Identify which cell holds the provided text, then report its (X, Y) central coordinate. 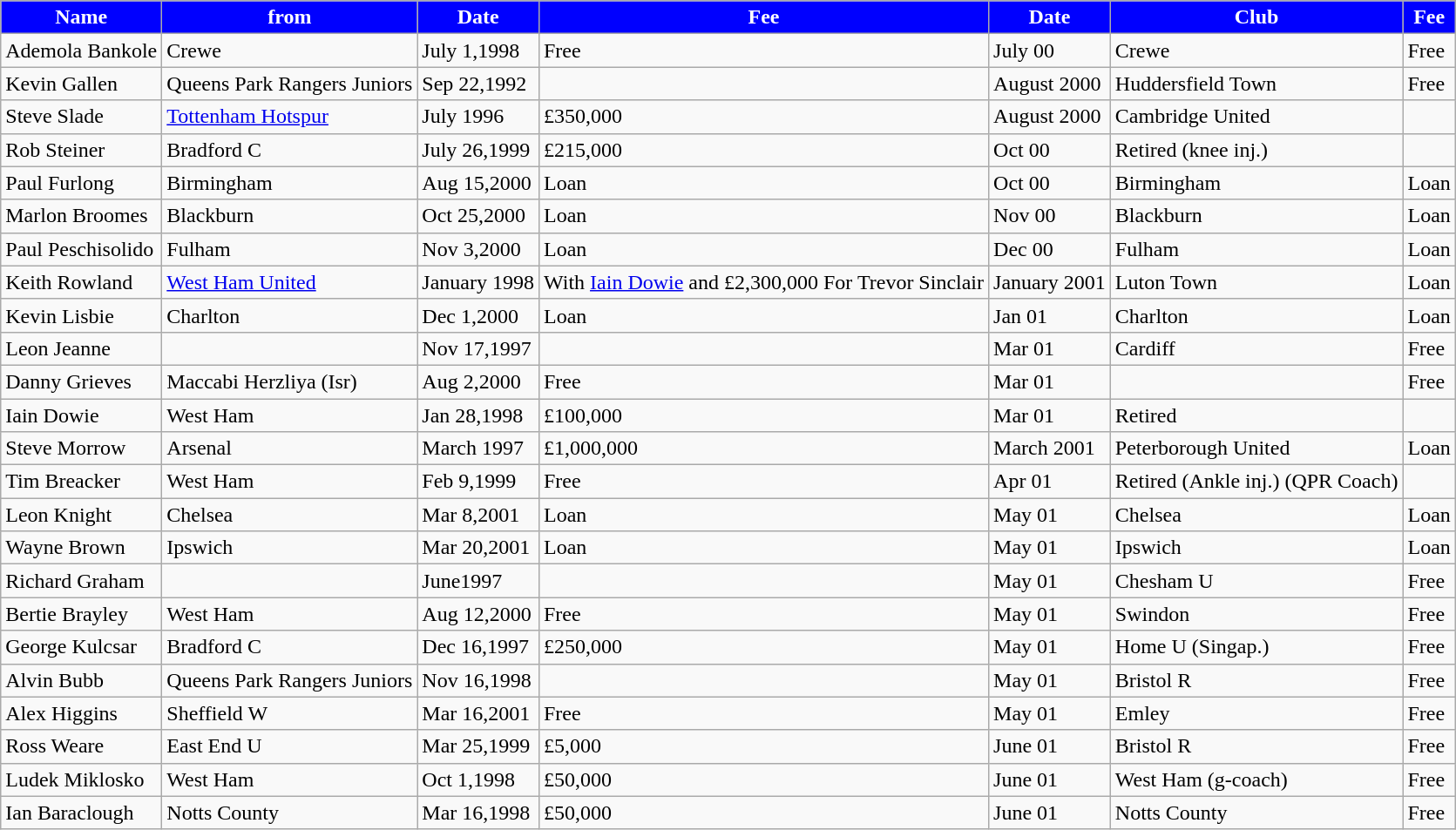
July 1996 (478, 117)
Cambridge United (1256, 117)
Retired (Ankle inj.) (QPR Coach) (1256, 482)
Oct 1,1998 (478, 779)
Nov 16,1998 (478, 680)
Steve Morrow (82, 449)
Sheffield W (289, 713)
Alex Higgins (82, 713)
Tim Breacker (82, 482)
Bertie Brayley (82, 614)
Tottenham Hotspur (289, 117)
Paul Peschisolido (82, 249)
Cardiff (1256, 348)
Apr 01 (1050, 482)
Huddersfield Town (1256, 84)
Aug 15,2000 (478, 183)
Kevin Gallen (82, 84)
Retired (1256, 415)
March 1997 (478, 449)
Danny Grieves (82, 381)
Arsenal (289, 449)
Mar 20,2001 (478, 548)
Wayne Brown (82, 548)
Oct 25,2000 (478, 216)
£5,000 (763, 746)
Jan 01 (1050, 315)
July 00 (1050, 51)
£250,000 (763, 647)
January 1998 (478, 282)
East End U (289, 746)
£100,000 (763, 415)
January 2001 (1050, 282)
Richard Graham (82, 581)
George Kulcsar (82, 647)
West Ham United (289, 282)
Swindon (1256, 614)
West Ham (g-coach) (1256, 779)
Retired (knee inj.) (1256, 150)
Leon Jeanne (82, 348)
Name (82, 17)
Mar 16,1998 (478, 813)
£1,000,000 (763, 449)
March 2001 (1050, 449)
Ross Weare (82, 746)
July 1,1998 (478, 51)
Mar 25,1999 (478, 746)
Sep 22,1992 (478, 84)
Kevin Lisbie (82, 315)
With Iain Dowie and £2,300,000 For Trevor Sinclair (763, 282)
Leon Knight (82, 515)
Dec 1,2000 (478, 315)
from (289, 17)
Mar 8,2001 (478, 515)
£350,000 (763, 117)
Dec 00 (1050, 249)
Paul Furlong (82, 183)
Club (1256, 17)
Jan 28,1998 (478, 415)
Rob Steiner (82, 150)
Nov 00 (1050, 216)
Ludek Miklosko (82, 779)
July 26,1999 (478, 150)
June1997 (478, 581)
Home U (Singap.) (1256, 647)
Dec 16,1997 (478, 647)
Mar 16,2001 (478, 713)
Chesham U (1256, 581)
Keith Rowland (82, 282)
Luton Town (1256, 282)
Ademola Bankole (82, 51)
Steve Slade (82, 117)
Alvin Bubb (82, 680)
Aug 2,2000 (478, 381)
Iain Dowie (82, 415)
Nov 3,2000 (478, 249)
Emley (1256, 713)
Marlon Broomes (82, 216)
Peterborough United (1256, 449)
Nov 17,1997 (478, 348)
Ian Baraclough (82, 813)
£215,000 (763, 150)
Maccabi Herzliya (Isr) (289, 381)
Aug 12,2000 (478, 614)
Feb 9,1999 (478, 482)
